Return the (x, y) coordinate for the center point of the cell that contains the specified text.  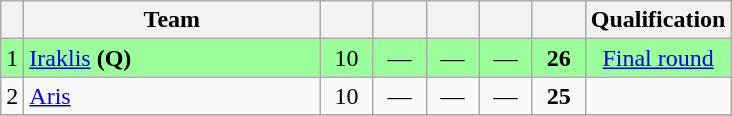
25 (558, 96)
1 (12, 58)
Qualification (658, 20)
Iraklis (Q) (172, 58)
Final round (658, 58)
Team (172, 20)
2 (12, 96)
Aris (172, 96)
26 (558, 58)
